Find where the given text appears and provide that cell's center as (X, Y) coordinate. 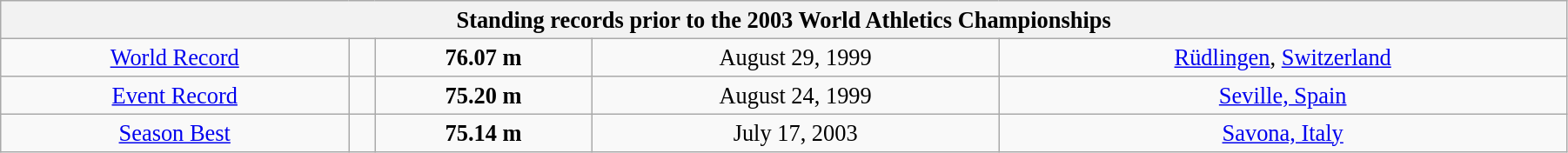
76.07 m (484, 57)
Standing records prior to the 2003 World Athletics Championships (784, 19)
July 17, 2003 (795, 133)
75.20 m (484, 95)
75.14 m (484, 133)
Season Best (175, 133)
Rüdlingen, Switzerland (1283, 57)
Seville, Spain (1283, 95)
August 24, 1999 (795, 95)
Event Record (175, 95)
World Record (175, 57)
August 29, 1999 (795, 57)
Savona, Italy (1283, 133)
